Determine the [X, Y] coordinate at the center of the cell enclosing the given text.  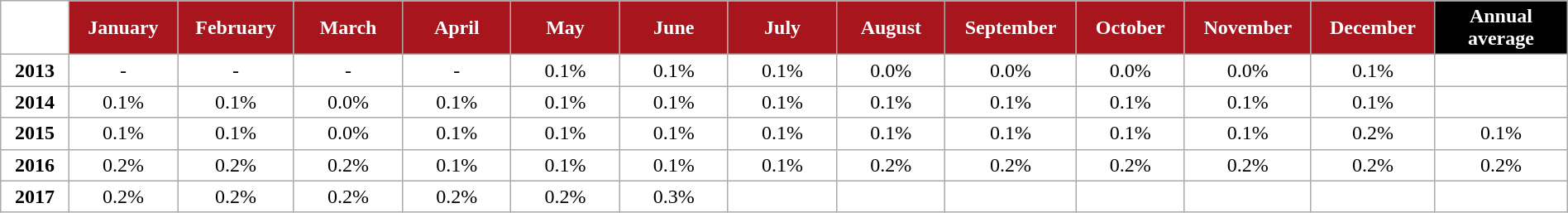
November [1247, 28]
January [122, 28]
June [673, 28]
April [457, 28]
September [1011, 28]
2014 [35, 102]
May [566, 28]
2013 [35, 70]
2015 [35, 133]
August [892, 28]
0.3% [673, 196]
February [237, 28]
Annual average [1502, 28]
March [347, 28]
October [1130, 28]
July [782, 28]
December [1373, 28]
2017 [35, 196]
2016 [35, 165]
